Capture the cell that displays the provided text and extract its [x, y] central coordinate. 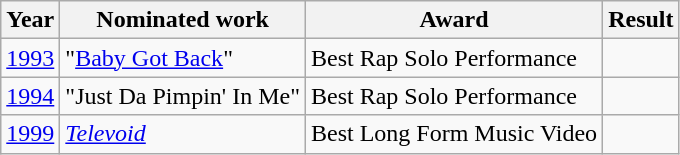
"Baby Got Back" [183, 58]
1993 [30, 58]
Nominated work [183, 20]
Televoid [183, 134]
Year [30, 20]
Best Long Form Music Video [454, 134]
1994 [30, 96]
1999 [30, 134]
Award [454, 20]
Result [641, 20]
"Just Da Pimpin' In Me" [183, 96]
